Return the [X, Y] coordinate for the center point of the cell that contains the specified text.  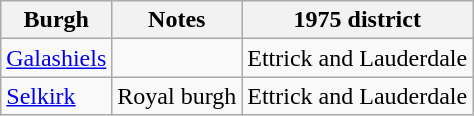
Galashiels [56, 58]
Royal burgh [177, 96]
1975 district [358, 20]
Notes [177, 20]
Selkirk [56, 96]
Burgh [56, 20]
